Identify which cell holds the provided text, then report its (X, Y) central coordinate. 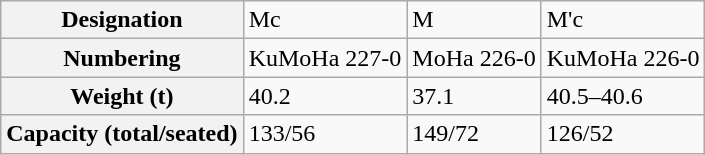
133/56 (325, 134)
40.2 (325, 96)
Designation (122, 20)
MoHa 226-0 (474, 58)
Numbering (122, 58)
149/72 (474, 134)
KuMoHa 227-0 (325, 58)
Weight (t) (122, 96)
37.1 (474, 96)
126/52 (623, 134)
Mc (325, 20)
KuMoHa 226-0 (623, 58)
M'c (623, 20)
40.5–40.6 (623, 96)
M (474, 20)
Capacity (total/seated) (122, 134)
